Return the [X, Y] coordinate for the center point of the cell that contains the specified text.  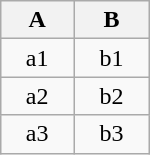
b2 [112, 96]
A [38, 20]
b3 [112, 134]
a2 [38, 96]
B [112, 20]
b1 [112, 58]
a1 [38, 58]
a3 [38, 134]
